Search for the cell housing the specified text and yield its (X, Y) center coordinate. 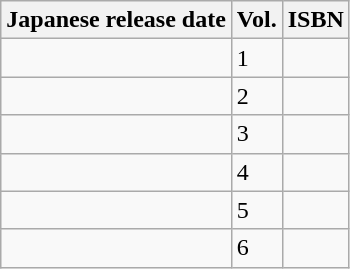
Japanese release date (116, 20)
2 (256, 96)
ISBN (316, 20)
4 (256, 172)
1 (256, 58)
Vol. (256, 20)
6 (256, 248)
3 (256, 134)
5 (256, 210)
